Search for the cell housing the specified text and yield its (x, y) center coordinate. 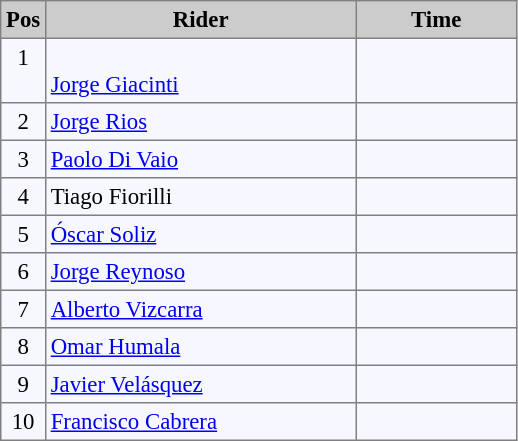
Óscar Soliz (200, 234)
Rider (200, 20)
Time (436, 20)
4 (24, 197)
10 (24, 422)
Jorge Reynoso (200, 272)
Jorge Rios (200, 122)
2 (24, 122)
3 (24, 159)
Paolo Di Vaio (200, 159)
Omar Humala (200, 347)
Javier Velásquez (200, 384)
9 (24, 384)
Jorge Giacinti (200, 70)
Tiago Fiorilli (200, 197)
Pos (24, 20)
5 (24, 234)
1 (24, 70)
Francisco Cabrera (200, 422)
6 (24, 272)
8 (24, 347)
Alberto Vizcarra (200, 309)
7 (24, 309)
